Return the [X, Y] coordinate for the center point of the cell that contains the specified text.  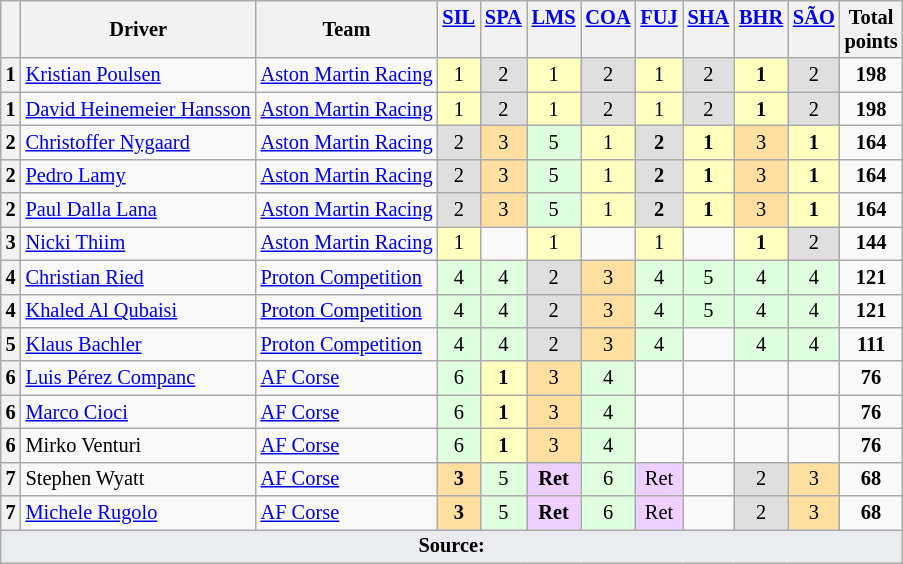
Luis Pérez Companc [138, 378]
David Heinemeier Hansson [138, 109]
Michele Rugolo [138, 513]
144 [872, 243]
SHA [709, 29]
Source: [452, 546]
Team [347, 29]
BHR [761, 29]
LMS [554, 29]
Marco Cioci [138, 412]
Paul Dalla Lana [138, 210]
Kristian Poulsen [138, 75]
Driver [138, 29]
Klaus Bachler [138, 344]
SIL [458, 29]
FUJ [660, 29]
Mirko Venturi [138, 445]
Christian Ried [138, 277]
SÃO [814, 29]
SPA [504, 29]
Khaled Al Qubaisi [138, 311]
Totalpoints [872, 29]
Nicki Thiim [138, 243]
111 [872, 344]
Stephen Wyatt [138, 479]
Christoffer Nygaard [138, 142]
COA [608, 29]
Pedro Lamy [138, 176]
